Return the (x, y) coordinate for the center point of the cell that contains the specified text.  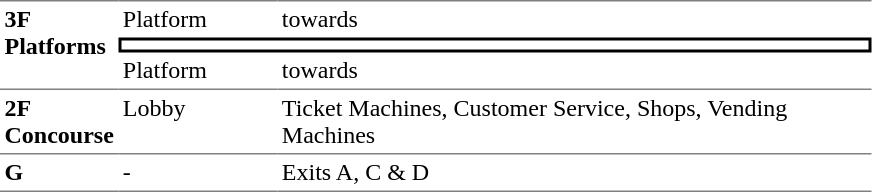
3FPlatforms (59, 44)
G (59, 173)
Ticket Machines, Customer Service, Shops, Vending Machines (574, 121)
Lobby (198, 121)
- (198, 173)
2FConcourse (59, 121)
Exits A, C & D (574, 173)
